Determine the (X, Y) coordinate at the center of the cell enclosing the given text.  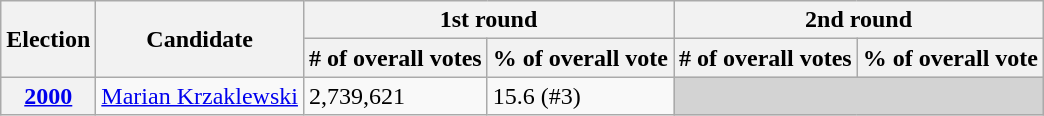
1st round (488, 20)
15.6 (#3) (580, 96)
Election (48, 39)
2nd round (859, 20)
2,739,621 (395, 96)
Candidate (200, 39)
2000 (48, 96)
Marian Krzaklewski (200, 96)
